Determine the [X, Y] coordinate at the center of the cell enclosing the given text.  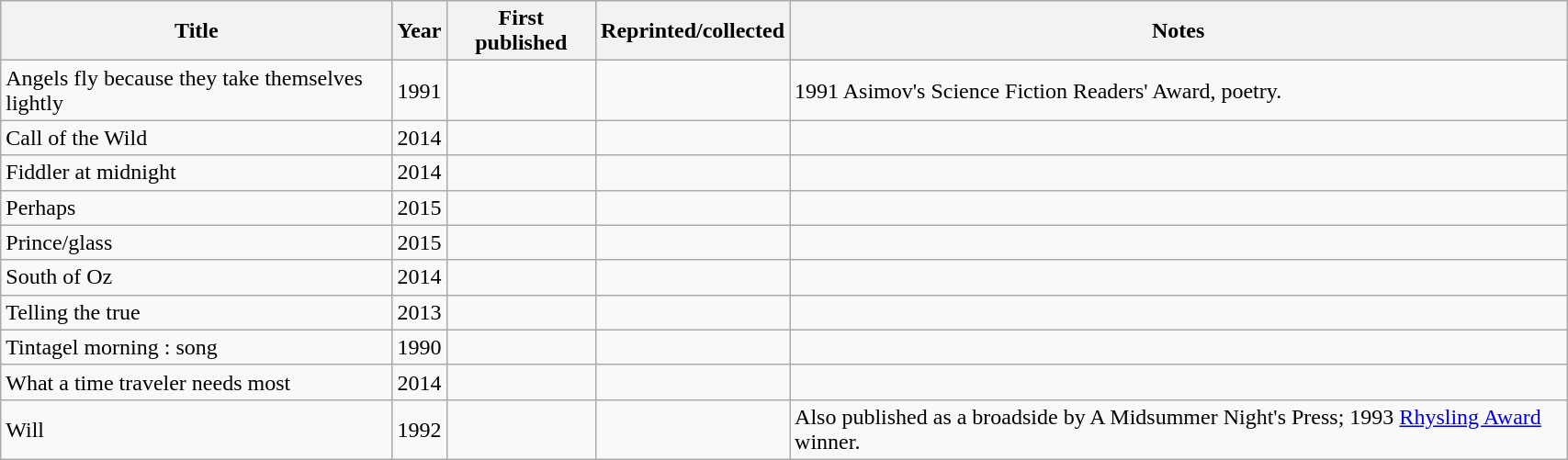
South of Oz [197, 277]
Prince/glass [197, 242]
1991 [419, 90]
1992 [419, 430]
What a time traveler needs most [197, 382]
Perhaps [197, 208]
1991 Asimov's Science Fiction Readers' Award, poetry. [1179, 90]
Angels fly because they take themselves lightly [197, 90]
Will [197, 430]
Call of the Wild [197, 138]
Also published as a broadside by A Midsummer Night's Press; 1993 Rhysling Award winner. [1179, 430]
Year [419, 31]
Fiddler at midnight [197, 173]
1990 [419, 347]
Telling the true [197, 312]
2013 [419, 312]
Title [197, 31]
Notes [1179, 31]
Reprinted/collected [693, 31]
Tintagel morning : song [197, 347]
First published [521, 31]
